Output the [x, y] coordinate of the center of the cell containing the given text.  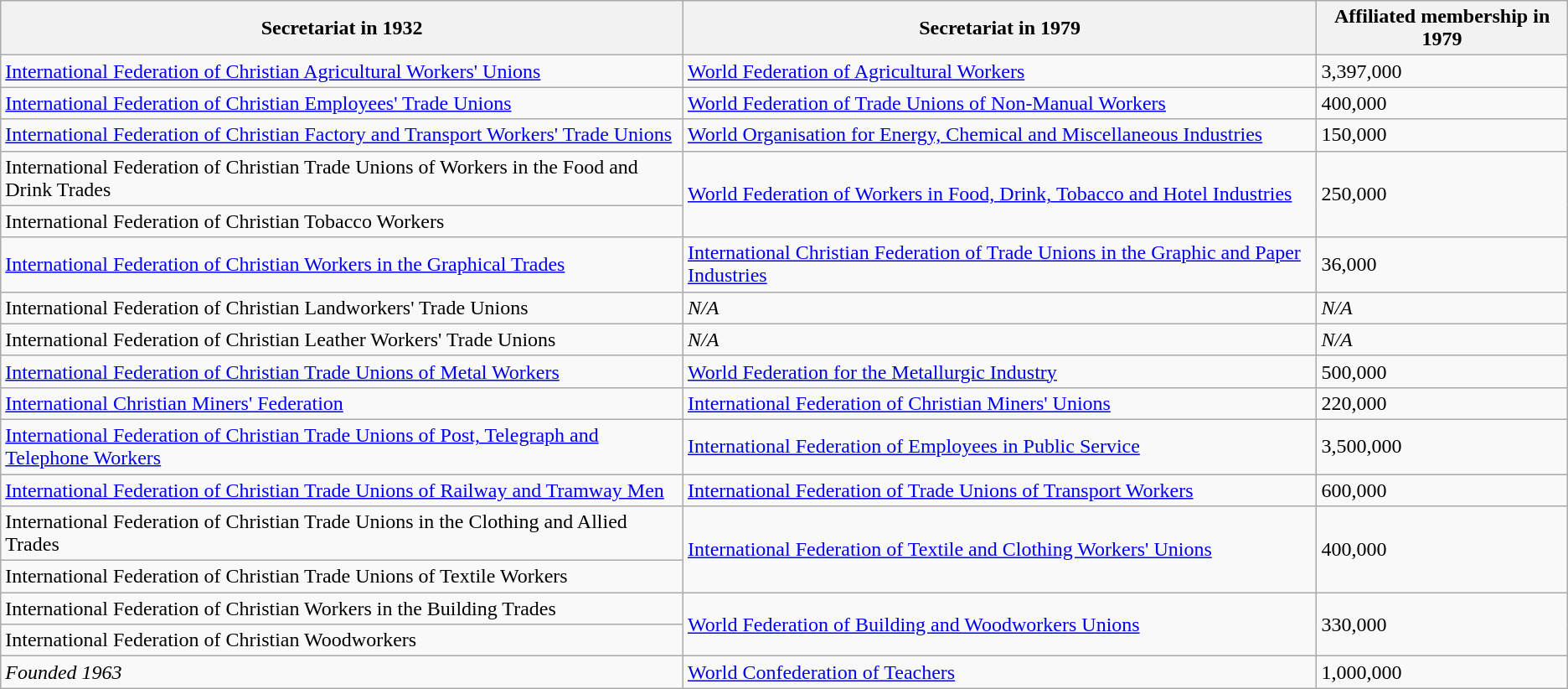
Founded 1963 [342, 672]
Secretariat in 1932 [342, 28]
Affiliated membership in 1979 [1442, 28]
International Federation of Christian Trade Unions in the Clothing and Allied Trades [342, 533]
International Federation of Christian Trade Unions of Textile Workers [342, 577]
150,000 [1442, 135]
1,000,000 [1442, 672]
220,000 [1442, 403]
International Christian Miners' Federation [342, 403]
International Federation of Christian Landworkers' Trade Unions [342, 308]
International Federation of Textile and Clothing Workers' Unions [999, 550]
500,000 [1442, 371]
World Organisation for Energy, Chemical and Miscellaneous Industries [999, 135]
330,000 [1442, 624]
International Federation of Christian Trade Unions of Railway and Tramway Men [342, 490]
Secretariat in 1979 [999, 28]
World Federation of Building and Woodworkers Unions [999, 624]
International Federation of Christian Leather Workers' Trade Unions [342, 339]
International Federation of Christian Woodworkers [342, 640]
International Federation of Trade Unions of Transport Workers [999, 490]
World Federation of Trade Unions of Non-Manual Workers [999, 103]
International Federation of Christian Workers in the Graphical Trades [342, 265]
International Federation of Christian Trade Unions of Metal Workers [342, 371]
600,000 [1442, 490]
International Federation of Employees in Public Service [999, 446]
World Confederation of Teachers [999, 672]
250,000 [1442, 194]
International Federation of Christian Trade Unions of Post, Telegraph and Telephone Workers [342, 446]
World Federation for the Metallurgic Industry [999, 371]
International Federation of Christian Trade Unions of Workers in the Food and Drink Trades [342, 178]
3,397,000 [1442, 71]
International Christian Federation of Trade Unions in the Graphic and Paper Industries [999, 265]
World Federation of Agricultural Workers [999, 71]
International Federation of Christian Factory and Transport Workers' Trade Unions [342, 135]
International Federation of Christian Tobacco Workers [342, 221]
International Federation of Christian Agricultural Workers' Unions [342, 71]
World Federation of Workers in Food, Drink, Tobacco and Hotel Industries [999, 194]
International Federation of Christian Workers in the Building Trades [342, 609]
International Federation of Christian Employees' Trade Unions [342, 103]
3,500,000 [1442, 446]
36,000 [1442, 265]
International Federation of Christian Miners' Unions [999, 403]
